Search for the cell housing the specified text and yield its (X, Y) center coordinate. 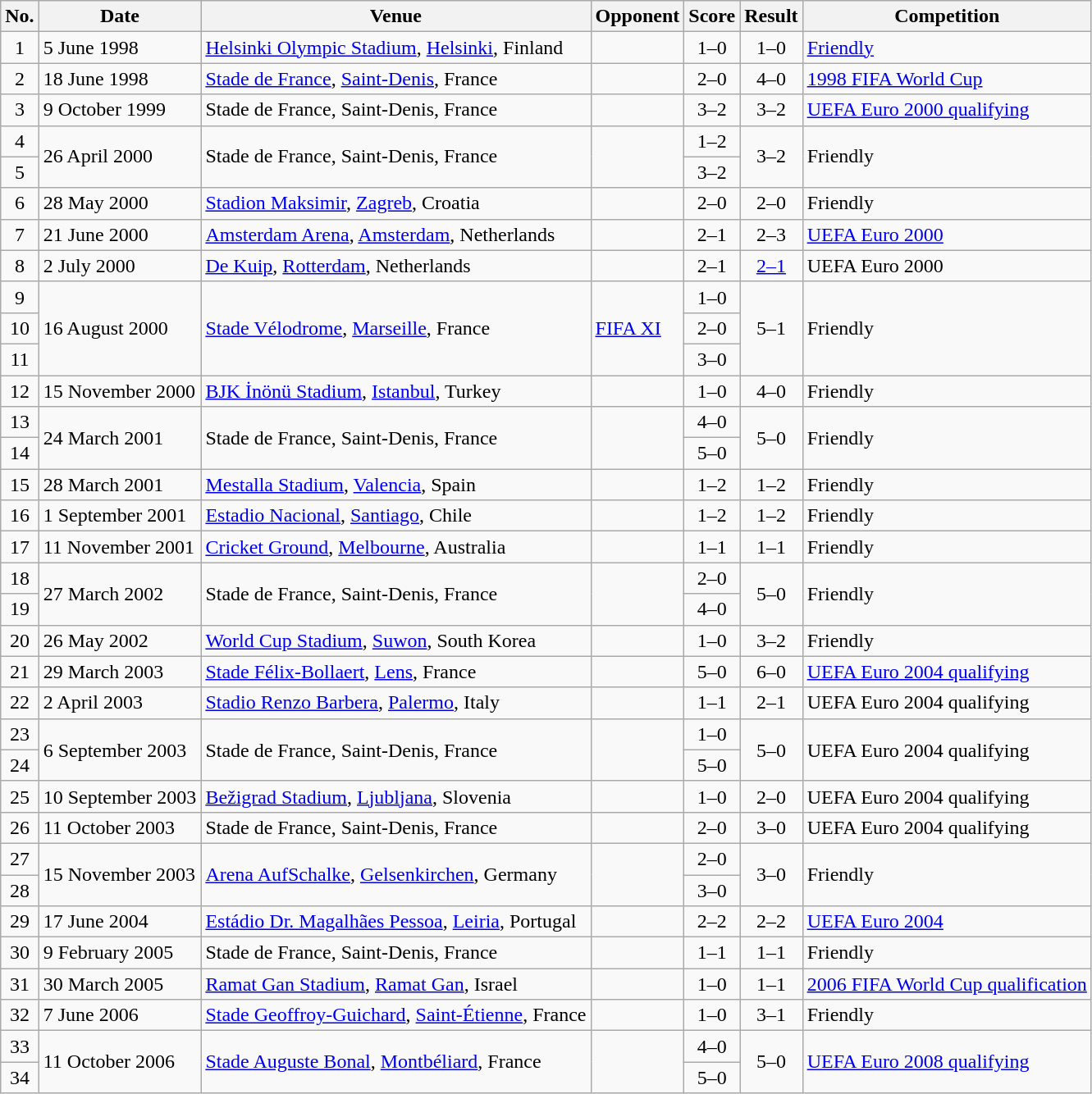
1 September 2001 (120, 516)
3–1 (771, 1015)
17 June 2004 (120, 922)
11 October 2003 (120, 827)
Arena AufSchalke, Gelsenkirchen, Germany (395, 874)
21 June 2000 (120, 235)
11 (20, 359)
UEFA Euro 2004 (947, 922)
10 September 2003 (120, 796)
15 (20, 485)
14 (20, 454)
Opponent (637, 16)
2 (20, 79)
6 September 2003 (120, 750)
Cricket Ground, Melbourne, Australia (395, 547)
24 (20, 765)
16 (20, 516)
29 (20, 922)
5–1 (771, 328)
27 (20, 859)
15 November 2000 (120, 391)
Stade Geoffroy-Guichard, Saint-Étienne, France (395, 1015)
18 June 1998 (120, 79)
5 (20, 172)
4 (20, 141)
26 (20, 827)
31 (20, 984)
Ramat Gan Stadium, Ramat Gan, Israel (395, 984)
29 March 2003 (120, 672)
2 April 2003 (120, 703)
9 February 2005 (120, 953)
Venue (395, 16)
28 May 2000 (120, 203)
15 November 2003 (120, 874)
28 March 2001 (120, 485)
Helsinki Olympic Stadium, Helsinki, Finland (395, 48)
BJK İnönü Stadium, Istanbul, Turkey (395, 391)
27 March 2002 (120, 594)
Stadion Maksimir, Zagreb, Croatia (395, 203)
Score (712, 16)
9 (20, 297)
Estadio Nacional, Santiago, Chile (395, 516)
Stade Auguste Bonal, Montbéliard, France (395, 1062)
Stadio Renzo Barbera, Palermo, Italy (395, 703)
10 (20, 328)
2006 FIFA World Cup qualification (947, 984)
23 (20, 734)
1 (20, 48)
1998 FIFA World Cup (947, 79)
28 (20, 890)
2–3 (771, 235)
UEFA Euro 2008 qualifying (947, 1062)
9 October 1999 (120, 110)
Result (771, 16)
25 (20, 796)
Bežigrad Stadium, Ljubljana, Slovenia (395, 796)
20 (20, 640)
30 March 2005 (120, 984)
Amsterdam Arena, Amsterdam, Netherlands (395, 235)
24 March 2001 (120, 438)
Date (120, 16)
Stade Félix-Bollaert, Lens, France (395, 672)
19 (20, 609)
12 (20, 391)
5 June 1998 (120, 48)
Stade Vélodrome, Marseille, France (395, 328)
No. (20, 16)
22 (20, 703)
11 November 2001 (120, 547)
6–0 (771, 672)
UEFA Euro 2000 qualifying (947, 110)
11 October 2006 (120, 1062)
World Cup Stadium, Suwon, South Korea (395, 640)
34 (20, 1078)
Mestalla Stadium, Valencia, Spain (395, 485)
8 (20, 266)
6 (20, 203)
3 (20, 110)
16 August 2000 (120, 328)
FIFA XI (637, 328)
21 (20, 672)
7 June 2006 (120, 1015)
26 May 2002 (120, 640)
Competition (947, 16)
17 (20, 547)
18 (20, 578)
13 (20, 422)
Estádio Dr. Magalhães Pessoa, Leiria, Portugal (395, 922)
32 (20, 1015)
26 April 2000 (120, 157)
30 (20, 953)
2 July 2000 (120, 266)
De Kuip, Rotterdam, Netherlands (395, 266)
7 (20, 235)
33 (20, 1046)
